Provide the [X, Y] coordinate of the cell's center where the given text is located.  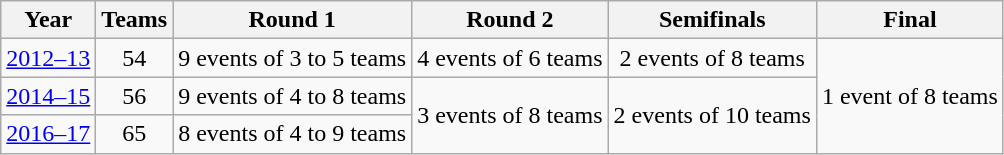
Teams [134, 20]
Year [48, 20]
Semifinals [712, 20]
2 events of 10 teams [712, 115]
3 events of 8 teams [510, 115]
9 events of 4 to 8 teams [292, 96]
9 events of 3 to 5 teams [292, 58]
Round 1 [292, 20]
2012–13 [48, 58]
2014–15 [48, 96]
56 [134, 96]
54 [134, 58]
Final [910, 20]
1 event of 8 teams [910, 96]
8 events of 4 to 9 teams [292, 134]
65 [134, 134]
4 events of 6 teams [510, 58]
Round 2 [510, 20]
2016–17 [48, 134]
2 events of 8 teams [712, 58]
